Provide the [x, y] coordinate of the cell's center where the given text is located.  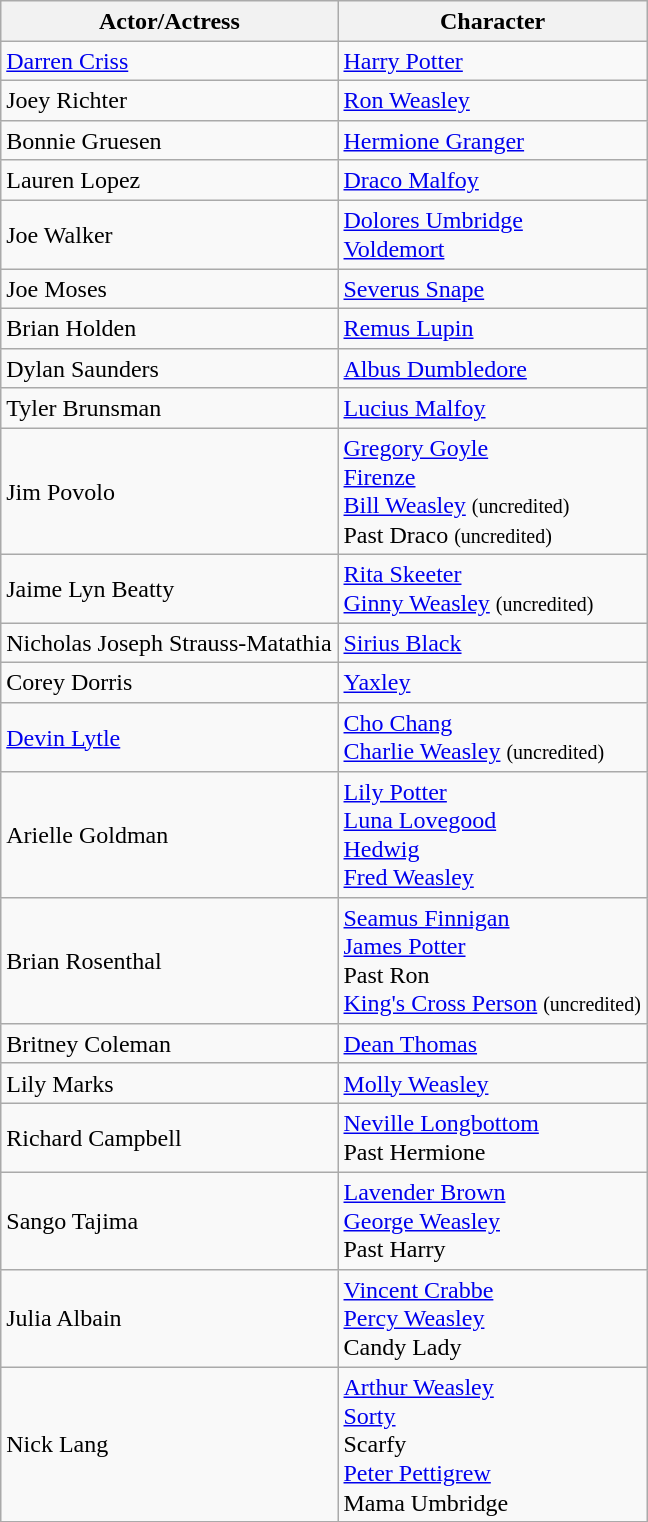
Brian Holden [170, 328]
Neville LongbottomPast Hermione [492, 1138]
Tyler Brunsman [170, 408]
Dolores UmbridgeVoldemort [492, 234]
Nick Lang [170, 1444]
Sango Tajima [170, 1220]
Actor/Actress [170, 21]
Joe Moses [170, 289]
Richard Campbell [170, 1138]
Albus Dumbledore [492, 368]
Dean Thomas [492, 1043]
Joe Walker [170, 234]
Yaxley [492, 683]
Lily PotterLuna LovegoodHedwigFred Weasley [492, 834]
Vincent CrabbePercy WeasleyCandy Lady [492, 1318]
Character [492, 21]
Bonnie Gruesen [170, 140]
Sirius Black [492, 643]
Dylan Saunders [170, 368]
Jaime Lyn Beatty [170, 588]
Nicholas Joseph Strauss-Matathia [170, 643]
Joey Richter [170, 100]
Severus Snape [492, 289]
Hermione Granger [492, 140]
Britney Coleman [170, 1043]
Remus Lupin [492, 328]
Brian Rosenthal [170, 960]
Darren Criss [170, 61]
Lily Marks [170, 1083]
Arielle Goldman [170, 834]
Julia Albain [170, 1318]
Seamus FinniganJames PotterPast RonKing's Cross Person (uncredited) [492, 960]
Harry Potter [492, 61]
Ron Weasley [492, 100]
Lauren Lopez [170, 180]
Gregory GoyleFirenzeBill Weasley (uncredited)Past Draco (uncredited) [492, 491]
Lucius Malfoy [492, 408]
Cho ChangCharlie Weasley (uncredited) [492, 736]
Jim Povolo [170, 491]
Lavender BrownGeorge WeasleyPast Harry [492, 1220]
Devin Lytle [170, 736]
Draco Malfoy [492, 180]
Corey Dorris [170, 683]
Arthur WeasleySortyScarfyPeter PettigrewMama Umbridge [492, 1444]
Rita SkeeterGinny Weasley (uncredited) [492, 588]
Molly Weasley [492, 1083]
